Return the [X, Y] coordinate for the center point of the cell that contains the specified text.  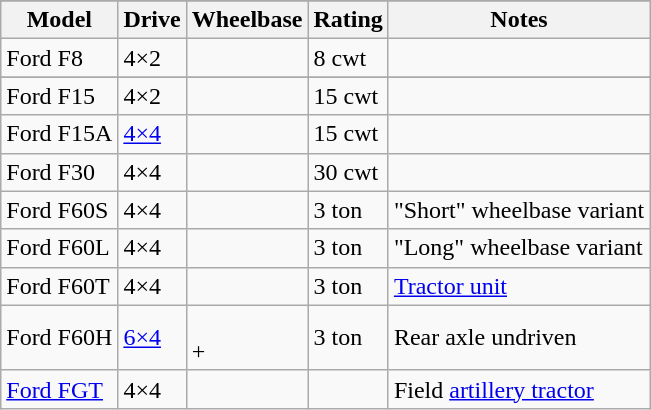
6×4 [152, 338]
Field artillery tractor [518, 389]
"Long" wheelbase variant [518, 248]
Tractor unit [518, 286]
Ford F60L [60, 248]
Ford FGT [60, 389]
Rating [348, 20]
Ford F15 [60, 96]
Model [60, 20]
8 cwt [348, 58]
Wheelbase [247, 20]
Rear axle undriven [518, 338]
Ford F8 [60, 58]
Ford F15A [60, 134]
30 cwt [348, 172]
Notes [518, 20]
Ford F60T [60, 286]
Ford F60S [60, 210]
Drive [152, 20]
+ [247, 338]
"Short" wheelbase variant [518, 210]
Ford F60H [60, 338]
Ford F30 [60, 172]
